Return the [x, y] coordinate for the center point of the cell that contains the specified text.  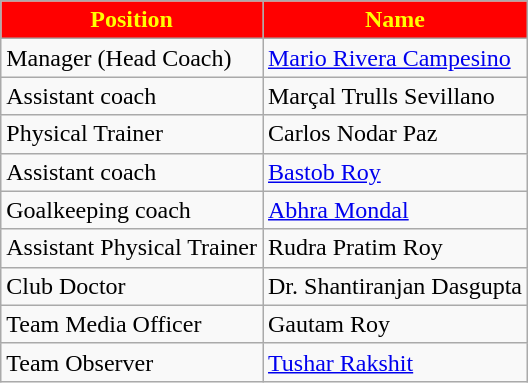
Club Doctor [132, 286]
Marçal Trulls Sevillano [394, 96]
Bastob Roy [394, 172]
Position [132, 20]
Abhra Mondal [394, 210]
Name [394, 20]
Assistant Physical Trainer [132, 248]
Dr. Shantiranjan Dasgupta [394, 286]
Carlos Nodar Paz [394, 134]
Physical Trainer [132, 134]
Rudra Pratim Roy [394, 248]
Team Media Officer [132, 324]
Gautam Roy [394, 324]
Tushar Rakshit [394, 362]
Goalkeeping coach [132, 210]
Mario Rivera Campesino [394, 58]
Team Observer [132, 362]
Manager (Head Coach) [132, 58]
